For the text-containing cell, return its midpoint in [x, y] coordinate format. 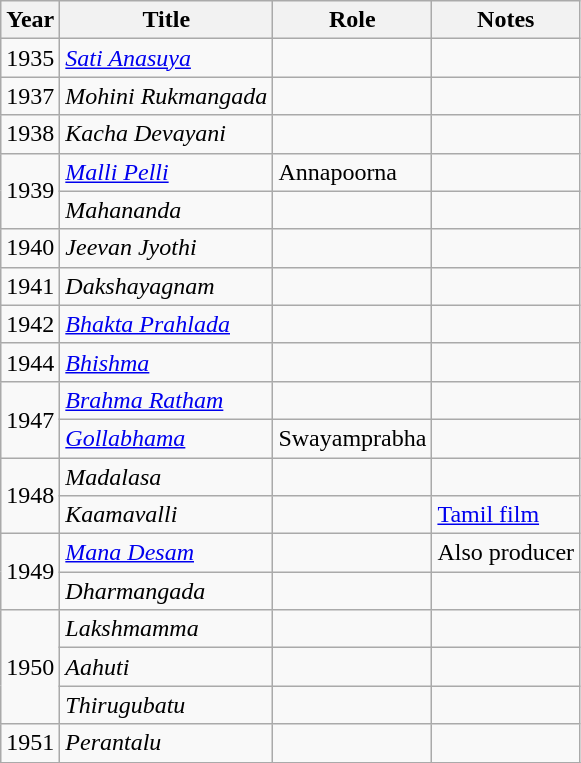
Aahuti [166, 667]
1948 [30, 496]
Malli Pelli [166, 172]
Sati Anasuya [166, 58]
1937 [30, 96]
Year [30, 20]
Gollabhama [166, 438]
Mana Desam [166, 553]
Bhishma [166, 362]
Tamil film [506, 515]
Kaamavalli [166, 515]
1939 [30, 191]
Mohini Rukmangada [166, 96]
1950 [30, 667]
1935 [30, 58]
Dharmangada [166, 591]
1949 [30, 572]
1947 [30, 419]
Role [352, 20]
Madalasa [166, 477]
Also producer [506, 553]
Thirugubatu [166, 705]
Bhakta Prahlada [166, 324]
1940 [30, 248]
Mahananda [166, 210]
Annapoorna [352, 172]
Perantalu [166, 743]
Lakshmamma [166, 629]
Swayamprabha [352, 438]
Brahma Ratham [166, 400]
Kacha Devayani [166, 134]
1951 [30, 743]
Title [166, 20]
Jeevan Jyothi [166, 248]
Notes [506, 20]
1944 [30, 362]
1938 [30, 134]
1942 [30, 324]
Dakshayagnam [166, 286]
1941 [30, 286]
